Find where the given text appears and provide that cell's center as [x, y] coordinate. 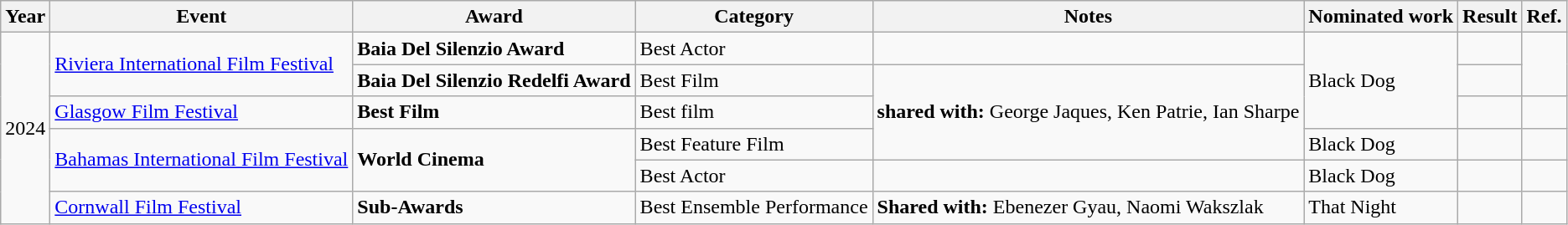
Best Feature Film [754, 144]
Cornwall Film Festival [201, 207]
Best Ensemble Performance [754, 207]
Bahamas International Film Festival [201, 160]
Year [25, 17]
shared with: George Jaques, Ken Patrie, Ian Sharpe [1088, 112]
Result [1490, 17]
Best film [754, 112]
Notes [1088, 17]
Event [201, 17]
Riviera International Film Festival [201, 64]
Glasgow Film Festival [201, 112]
2024 [25, 128]
Ref. [1544, 17]
Sub-Awards [494, 207]
Award [494, 17]
Baia Del Silenzio Award [494, 49]
Nominated work [1381, 17]
Shared with: Ebenezer Gyau, Naomi Wakszlak [1088, 207]
Category [754, 17]
That Night [1381, 207]
Baia Del Silenzio Redelfi Award [494, 80]
World Cinema [494, 160]
